Extract the (x, y) coordinate from the center of the cell holding the provided text.  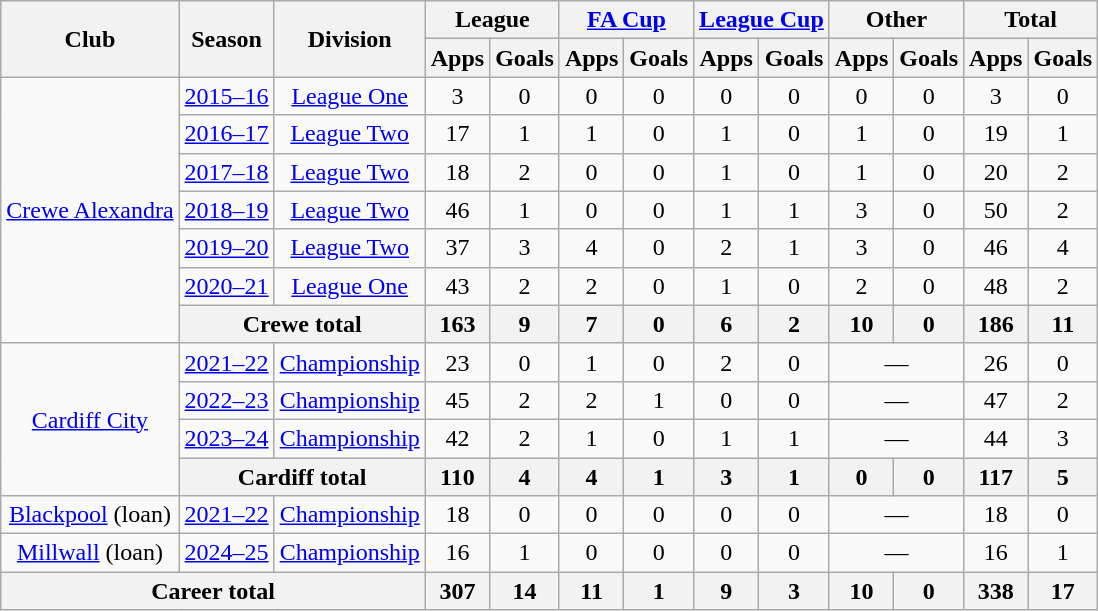
43 (457, 286)
2022–23 (226, 400)
Blackpool (loan) (90, 515)
2015–16 (226, 96)
League (492, 20)
2020–21 (226, 286)
Other (896, 20)
Crewe total (302, 324)
48 (996, 286)
FA Cup (626, 20)
26 (996, 362)
Club (90, 39)
2019–20 (226, 248)
Total (1031, 20)
Crewe Alexandra (90, 210)
44 (996, 438)
2017–18 (226, 172)
307 (457, 591)
163 (457, 324)
50 (996, 210)
2016–17 (226, 134)
7 (591, 324)
6 (726, 324)
Cardiff total (302, 477)
42 (457, 438)
Season (226, 39)
Millwall (loan) (90, 553)
14 (525, 591)
Career total (213, 591)
186 (996, 324)
2018–19 (226, 210)
110 (457, 477)
League Cup (762, 20)
Cardiff City (90, 419)
117 (996, 477)
37 (457, 248)
20 (996, 172)
2023–24 (226, 438)
Division (350, 39)
5 (1063, 477)
47 (996, 400)
19 (996, 134)
2024–25 (226, 553)
45 (457, 400)
23 (457, 362)
338 (996, 591)
